Determine the [x, y] coordinate at the center of the cell enclosing the given text.  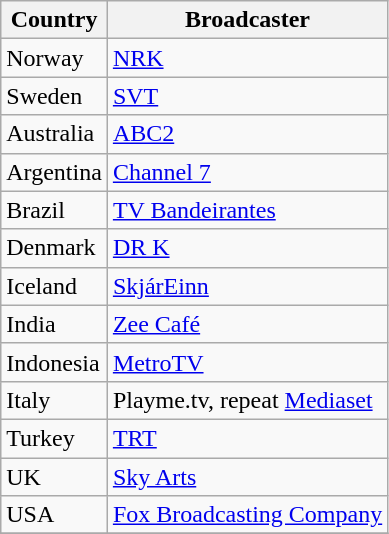
USA [54, 515]
Sky Arts [247, 477]
Broadcaster [247, 20]
Fox Broadcasting Company [247, 515]
Norway [54, 58]
Zee Café [247, 324]
Australia [54, 134]
UK [54, 477]
MetroTV [247, 362]
SVT [247, 96]
TRT [247, 438]
Argentina [54, 172]
Iceland [54, 286]
Brazil [54, 210]
SkjárEinn [247, 286]
Italy [54, 400]
Country [54, 20]
India [54, 324]
Playme.tv, repeat Mediaset [247, 400]
Indonesia [54, 362]
NRK [247, 58]
Channel 7 [247, 172]
DR K [247, 248]
Turkey [54, 438]
Denmark [54, 248]
TV Bandeirantes [247, 210]
ABC2 [247, 134]
Sweden [54, 96]
